Locate the cell with the specified text and output its (x, y) center coordinate. 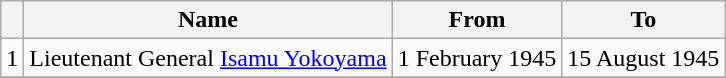
To (644, 20)
Lieutenant General Isamu Yokoyama (208, 58)
15 August 1945 (644, 58)
Name (208, 20)
From (477, 20)
1 February 1945 (477, 58)
1 (12, 58)
